Locate the cell with the specified text and output its (X, Y) center coordinate. 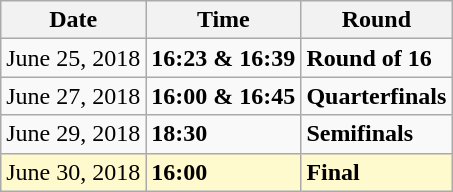
Final (376, 172)
16:00 (224, 172)
16:00 & 16:45 (224, 96)
Date (74, 20)
Round (376, 20)
Quarterfinals (376, 96)
Round of 16 (376, 58)
June 27, 2018 (74, 96)
June 30, 2018 (74, 172)
Time (224, 20)
June 25, 2018 (74, 58)
18:30 (224, 134)
June 29, 2018 (74, 134)
16:23 & 16:39 (224, 58)
Semifinals (376, 134)
